Return (x, y) of the center of cell containing provided text 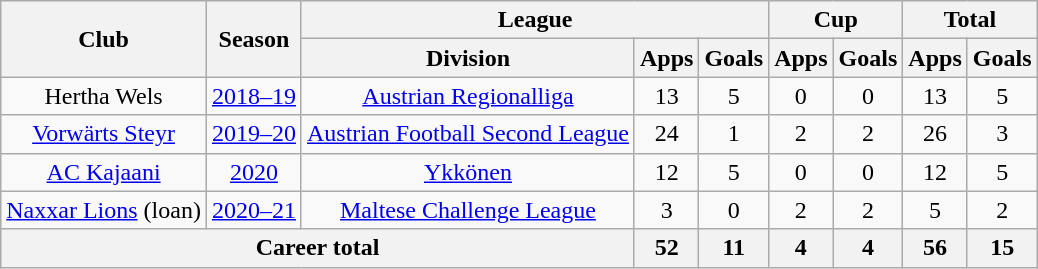
24 (666, 134)
Total (970, 20)
2020 (254, 172)
26 (935, 134)
Naxxar Lions (loan) (104, 210)
AC Kajaani (104, 172)
1 (734, 134)
2018–19 (254, 96)
2020–21 (254, 210)
11 (734, 248)
Hertha Wels (104, 96)
League (534, 20)
Austrian Regionalliga (468, 96)
Ykkönen (468, 172)
Vorwärts Steyr (104, 134)
Career total (318, 248)
Maltese Challenge League (468, 210)
15 (1002, 248)
Cup (836, 20)
Season (254, 39)
Club (104, 39)
52 (666, 248)
2019–20 (254, 134)
56 (935, 248)
Austrian Football Second League (468, 134)
Division (468, 58)
